Extract the (x, y) coordinate from the center of the cell holding the provided text.  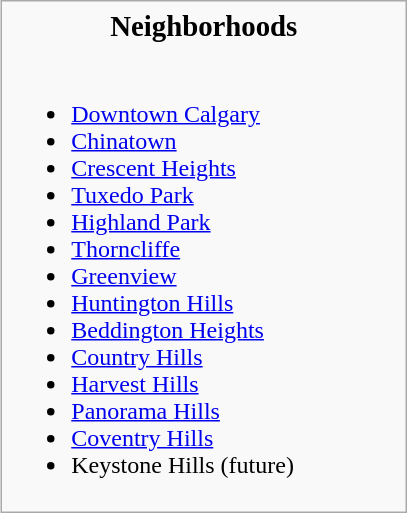
Neighborhoods (204, 27)
